Pinpoint the cell where the given text exists, returning its (x, y) midpoint coordinate. 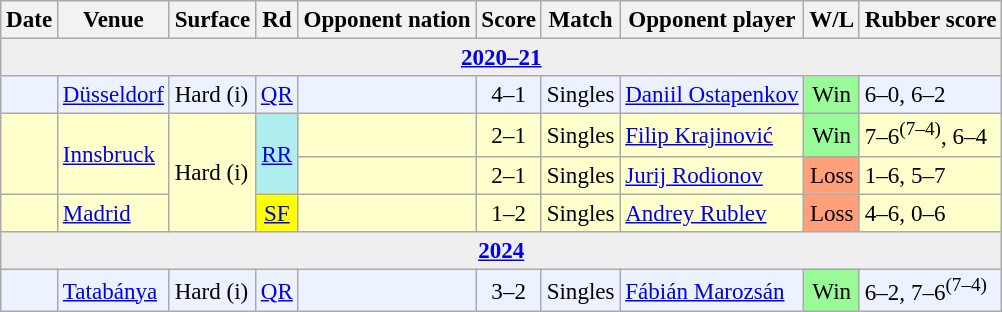
Fábián Marozsán (712, 291)
W/L (832, 20)
4–6, 0–6 (930, 213)
Innsbruck (114, 154)
1–2 (508, 213)
Surface (212, 20)
Opponent nation (387, 20)
Düsseldorf (114, 95)
Madrid (114, 213)
4–1 (508, 95)
Rubber score (930, 20)
6–2, 7–6(7–4) (930, 291)
Rd (278, 20)
Daniil Ostapenkov (712, 95)
Tatabánya (114, 291)
Opponent player (712, 20)
Andrey Rublev (712, 213)
Date (30, 20)
Filip Krajinović (712, 135)
Venue (114, 20)
SF (278, 213)
6–0, 6–2 (930, 95)
RR (278, 154)
Jurij Rodionov (712, 176)
2024 (502, 251)
1–6, 5–7 (930, 176)
Match (580, 20)
2020–21 (502, 58)
3–2 (508, 291)
Score (508, 20)
7–6(7–4), 6–4 (930, 135)
